Find where the given text appears and provide that cell's center as [x, y] coordinate. 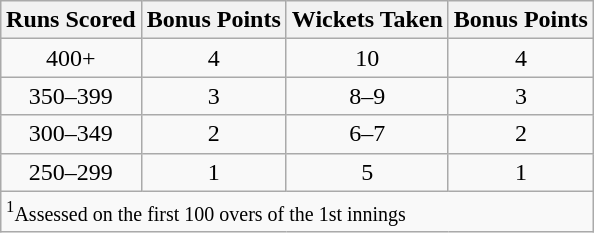
250–299 [72, 172]
300–349 [72, 134]
8–9 [367, 96]
400+ [72, 58]
1Assessed on the first 100 overs of the 1st innings [298, 211]
10 [367, 58]
6–7 [367, 134]
Runs Scored [72, 20]
350–399 [72, 96]
Wickets Taken [367, 20]
5 [367, 172]
